Output the (X, Y) coordinate of the center of the cell containing the given text.  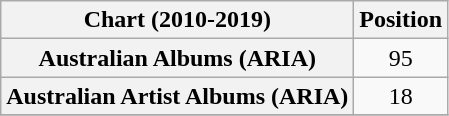
95 (401, 58)
Australian Albums (ARIA) (178, 58)
Position (401, 20)
18 (401, 96)
Australian Artist Albums (ARIA) (178, 96)
Chart (2010-2019) (178, 20)
